Return the [x, y] coordinate for the center point of the cell that contains the specified text.  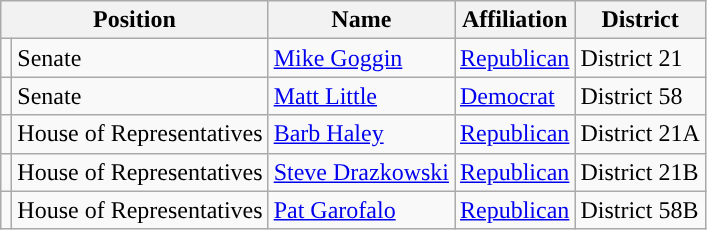
Steve Drazkowski [361, 172]
District [640, 20]
District 58 [640, 96]
Name [361, 20]
District 21 [640, 58]
Barb Haley [361, 134]
Affiliation [514, 20]
District 21B [640, 172]
Mike Goggin [361, 58]
Pat Garofalo [361, 210]
Position [134, 20]
Democrat [514, 96]
District 21A [640, 134]
District 58B [640, 210]
Matt Little [361, 96]
